Output the [x, y] coordinate of the center of the cell containing the given text.  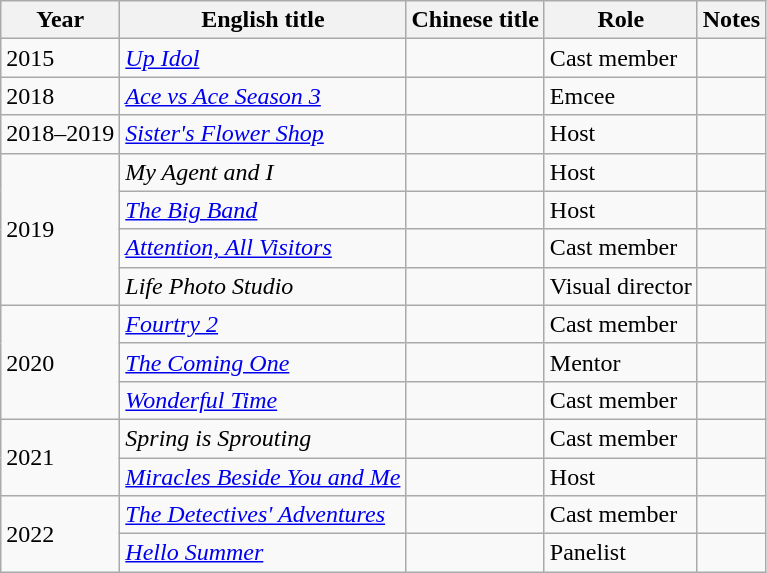
My Agent and I [263, 172]
2020 [60, 362]
Attention, All Visitors [263, 248]
2019 [60, 229]
Wonderful Time [263, 400]
The Big Band [263, 210]
Mentor [620, 362]
Visual director [620, 286]
Hello Summer [263, 553]
Spring is Sprouting [263, 438]
Ace vs Ace Season 3 [263, 96]
Year [60, 20]
Life Photo Studio [263, 286]
2018–2019 [60, 134]
2021 [60, 457]
Panelist [620, 553]
Role [620, 20]
Sister's Flower Shop [263, 134]
Notes [731, 20]
2018 [60, 96]
The Detectives' Adventures [263, 515]
Emcee [620, 96]
2022 [60, 534]
2015 [60, 58]
The Coming One [263, 362]
English title [263, 20]
Fourtry 2 [263, 324]
Miracles Beside You and Me [263, 477]
Up Idol [263, 58]
Chinese title [475, 20]
